Extract the (X, Y) coordinate from the center of the cell holding the provided text.  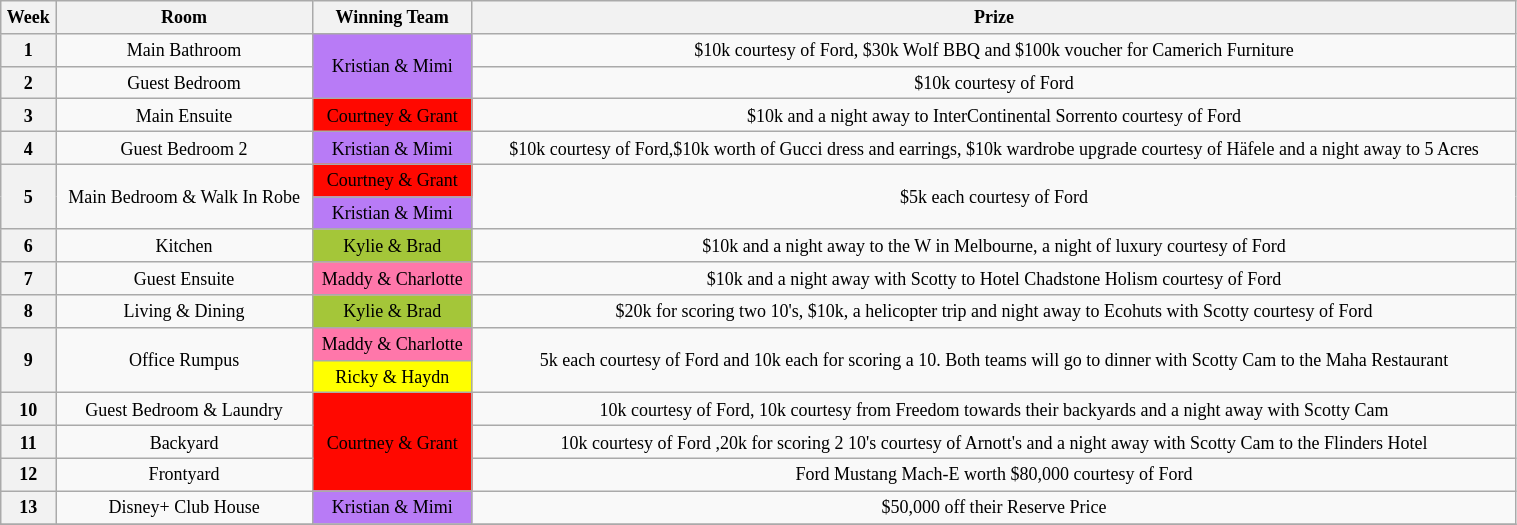
$10k and a night away to the W in Melbourne, a night of luxury courtesy of Ford (994, 246)
Guest Bedroom 2 (184, 148)
5 (28, 196)
1 (28, 50)
Backyard (184, 442)
11 (28, 442)
$5k each courtesy of Ford (994, 196)
Living & Dining (184, 312)
3 (28, 116)
Ricky & Haydn (392, 376)
10k courtesy of Ford, 10k courtesy from Freedom towards their backyards and a night away with Scotty Cam (994, 410)
$10k courtesy of Ford,$10k worth of Gucci dress and earrings, $10k wardrobe upgrade courtesy of Häfele and a night away to 5 Acres (994, 148)
7 (28, 278)
2 (28, 82)
Office Rumpus (184, 360)
$10k courtesy of Ford (994, 82)
Main Ensuite (184, 116)
10 (28, 410)
$10k and a night away with Scotty to Hotel Chadstone Holism courtesy of Ford (994, 278)
12 (28, 474)
Winning Team (392, 18)
Frontyard (184, 474)
6 (28, 246)
9 (28, 360)
Guest Ensuite (184, 278)
8 (28, 312)
$20k for scoring two 10's, $10k, a helicopter trip and night away to Ecohuts with Scotty courtesy of Ford (994, 312)
Kitchen (184, 246)
Disney+ Club House (184, 508)
$50,000 off their Reserve Price (994, 508)
5k each courtesy of Ford and 10k each for scoring a 10. Both teams will go to dinner with Scotty Cam to the Maha Restaurant (994, 360)
Prize (994, 18)
Week (28, 18)
Guest Bedroom (184, 82)
Main Bathroom (184, 50)
$10k and a night away to InterContinental Sorrento courtesy of Ford (994, 116)
10k courtesy of Ford ,20k for scoring 2 10's courtesy of Arnott's and a night away with Scotty Cam to the Flinders Hotel (994, 442)
Room (184, 18)
4 (28, 148)
Ford Mustang Mach-E worth $80,000 courtesy of Ford (994, 474)
$10k courtesy of Ford, $30k Wolf BBQ and $100k voucher for Camerich Furniture (994, 50)
Main Bedroom & Walk In Robe (184, 196)
Guest Bedroom & Laundry (184, 410)
13 (28, 508)
